Provide the (X, Y) coordinate of the cell's center where the given text is located.  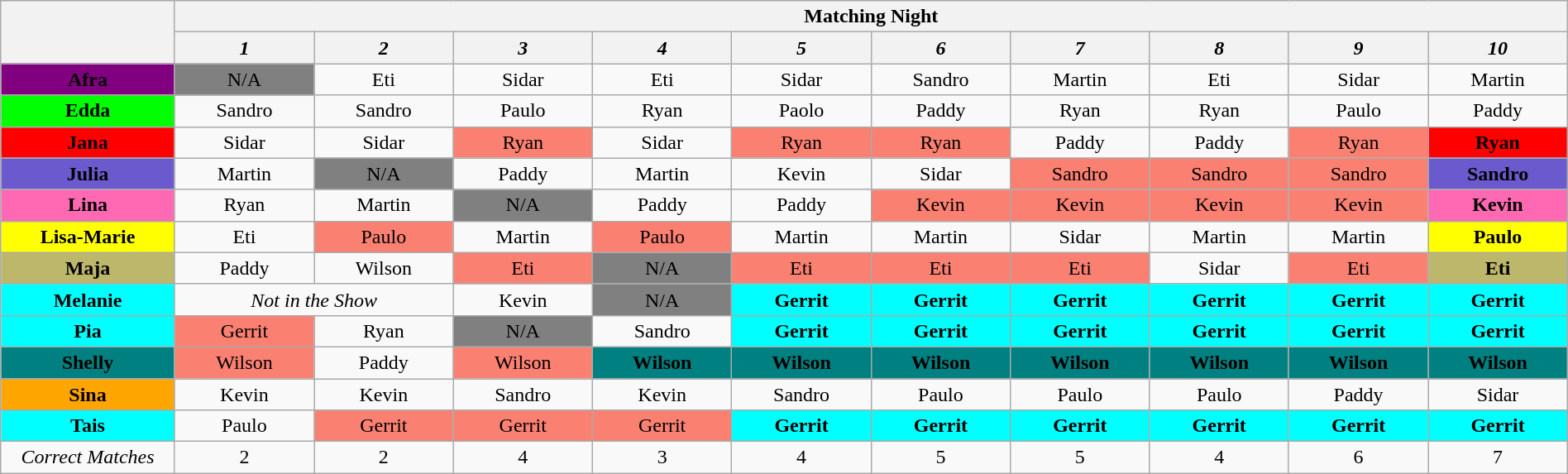
10 (1498, 48)
Pia (88, 331)
Correct Matches (88, 457)
9 (1358, 48)
Afra (88, 79)
Melanie (88, 299)
Tais (88, 426)
Shelly (88, 362)
Edda (88, 111)
Paolo (801, 111)
Sina (88, 395)
1 (244, 48)
Lina (88, 205)
Matching Night (871, 17)
8 (1219, 48)
Lisa-Marie (88, 237)
Jana (88, 142)
Julia (88, 174)
Maja (88, 268)
Not in the Show (314, 299)
